Scan for the cell matching the given text and deliver its (X, Y) coordinate at center. 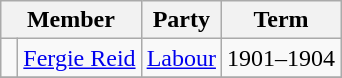
Term (280, 20)
Party (181, 20)
Fergie Reid (80, 58)
Member (71, 20)
Labour (181, 58)
1901–1904 (280, 58)
